Identify which cell holds the provided text, then report its (x, y) central coordinate. 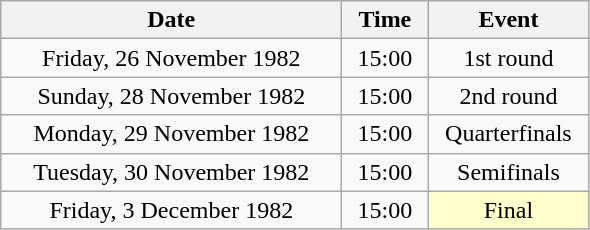
Semifinals (508, 172)
Tuesday, 30 November 1982 (172, 172)
Final (508, 210)
Monday, 29 November 1982 (172, 134)
1st round (508, 58)
2nd round (508, 96)
Event (508, 20)
Friday, 3 December 1982 (172, 210)
Friday, 26 November 1982 (172, 58)
Sunday, 28 November 1982 (172, 96)
Time (385, 20)
Date (172, 20)
Quarterfinals (508, 134)
